Locate the cell with the specified text and output its (x, y) center coordinate. 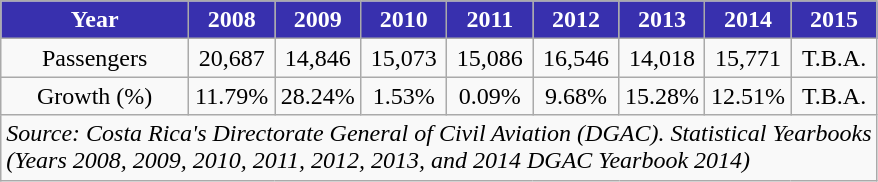
12.51% (748, 96)
16,546 (576, 58)
0.09% (490, 96)
Growth (%) (95, 96)
2009 (318, 20)
Year (95, 20)
15.28% (662, 96)
14,018 (662, 58)
15,086 (490, 58)
2008 (232, 20)
15,073 (404, 58)
2015 (834, 20)
2012 (576, 20)
11.79% (232, 96)
28.24% (318, 96)
2011 (490, 20)
15,771 (748, 58)
2013 (662, 20)
9.68% (576, 96)
2014 (748, 20)
Passengers (95, 58)
14,846 (318, 58)
20,687 (232, 58)
1.53% (404, 96)
2010 (404, 20)
